Return the (x, y) coordinate for the center point of the cell that contains the specified text.  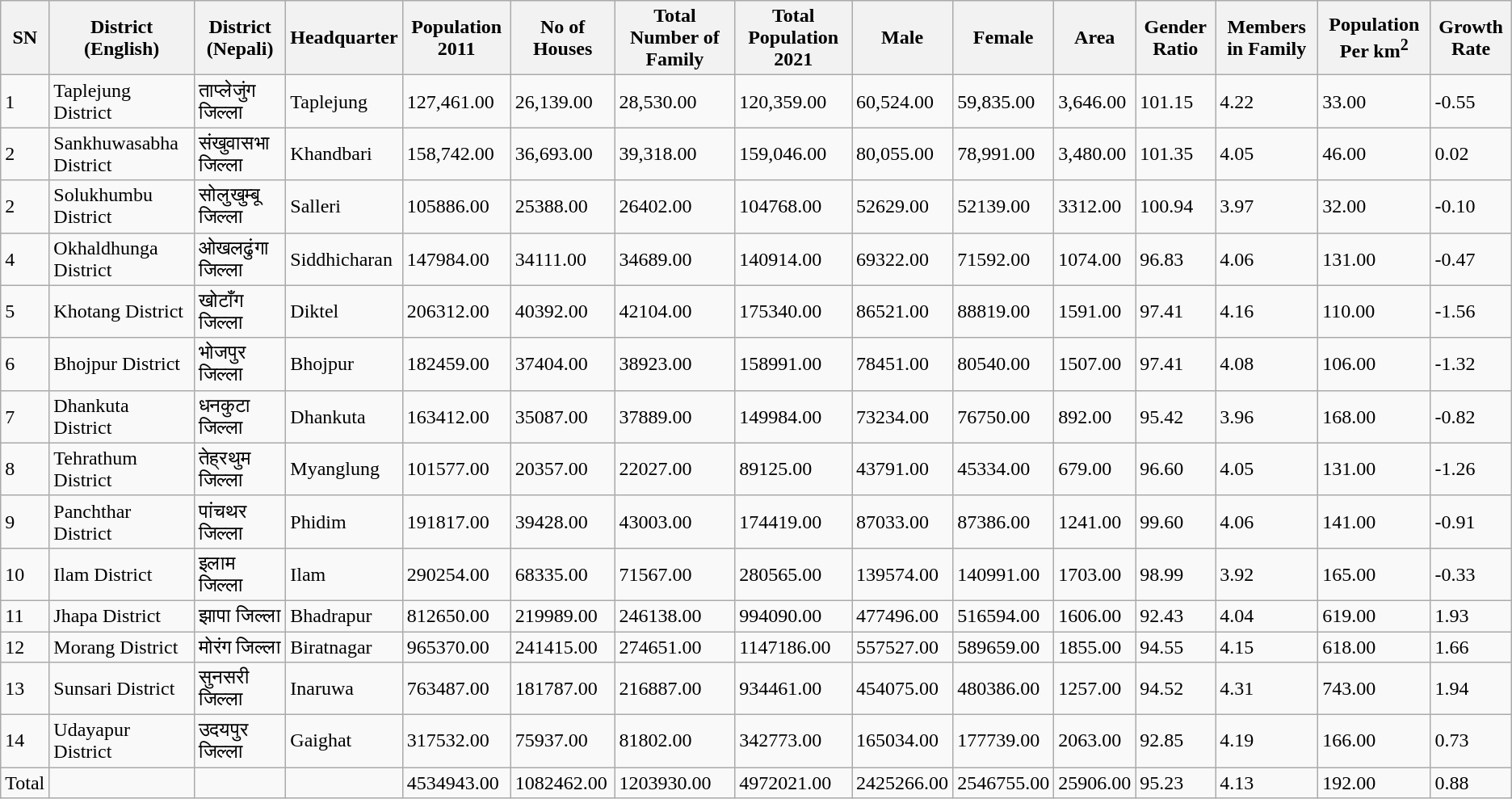
516594.00 (1003, 616)
14 (25, 742)
43003.00 (675, 522)
274651.00 (675, 647)
52139.00 (1003, 207)
94.52 (1176, 688)
94.55 (1176, 647)
-0.91 (1471, 522)
Population Per km2 (1375, 38)
Total Population 2021 (793, 38)
3,480.00 (1095, 153)
संखुवासभा जिल्ला (239, 153)
75937.00 (562, 742)
4.31 (1266, 688)
Sunsari District (122, 688)
71592.00 (1003, 259)
192.00 (1375, 783)
22027.00 (675, 469)
147984.00 (456, 259)
धनकुटा जिल्ला (239, 417)
95.42 (1176, 417)
1 (25, 102)
Morang District (122, 647)
ओखलढुंगा जिल्ला (239, 259)
Phidim (344, 522)
182459.00 (456, 364)
ताप्लेजुंग जिल्ला (239, 102)
763487.00 (456, 688)
127,461.00 (456, 102)
88819.00 (1003, 312)
9 (25, 522)
3.97 (1266, 207)
191817.00 (456, 522)
68335.00 (562, 574)
76750.00 (1003, 417)
1257.00 (1095, 688)
Biratnagar (344, 647)
38923.00 (675, 364)
4972021.00 (793, 783)
477496.00 (903, 616)
26402.00 (675, 207)
290254.00 (456, 574)
0.73 (1471, 742)
175340.00 (793, 312)
73234.00 (903, 417)
झापा जिल्ला (239, 616)
86521.00 (903, 312)
1.94 (1471, 688)
1606.00 (1095, 616)
Sankhuwasabha District (122, 153)
28,530.00 (675, 102)
1591.00 (1095, 312)
सुनसरी जिल्ला (239, 688)
216887.00 (675, 688)
25906.00 (1095, 783)
42104.00 (675, 312)
Myanglung (344, 469)
1.66 (1471, 647)
Total Number of Family (675, 38)
4.15 (1266, 647)
Salleri (344, 207)
37404.00 (562, 364)
101.35 (1176, 153)
4.16 (1266, 312)
0.88 (1471, 783)
Khotang District (122, 312)
1074.00 (1095, 259)
25388.00 (562, 207)
96.60 (1176, 469)
140914.00 (793, 259)
0.02 (1471, 153)
139574.00 (903, 574)
81802.00 (675, 742)
246138.00 (675, 616)
भोजपुर जिल्ला (239, 364)
480386.00 (1003, 688)
104768.00 (793, 207)
Tehrathum District (122, 469)
101.15 (1176, 102)
99.60 (1176, 522)
1203930.00 (675, 783)
Total (25, 783)
206312.00 (456, 312)
District (English) (122, 38)
Area (1095, 38)
1147186.00 (793, 647)
60,524.00 (903, 102)
106.00 (1375, 364)
Taplejung (344, 102)
-0.33 (1471, 574)
174419.00 (793, 522)
-0.47 (1471, 259)
34111.00 (562, 259)
39,318.00 (675, 153)
78,991.00 (1003, 153)
165.00 (1375, 574)
45334.00 (1003, 469)
89125.00 (793, 469)
52629.00 (903, 207)
100.94 (1176, 207)
4.22 (1266, 102)
6 (25, 364)
Okhaldhunga District (122, 259)
Khandbari (344, 153)
37889.00 (675, 417)
317532.00 (456, 742)
3.96 (1266, 417)
-1.26 (1471, 469)
4.04 (1266, 616)
Inaruwa (344, 688)
994090.00 (793, 616)
43791.00 (903, 469)
3312.00 (1095, 207)
13 (25, 688)
120,359.00 (793, 102)
-1.32 (1471, 364)
812650.00 (456, 616)
1507.00 (1095, 364)
4.08 (1266, 364)
Male (903, 38)
163412.00 (456, 417)
110.00 (1375, 312)
Headquarter (344, 38)
95.23 (1176, 783)
Ilam District (122, 574)
140991.00 (1003, 574)
Ilam (344, 574)
158,742.00 (456, 153)
Gender Ratio (1176, 38)
4.13 (1266, 783)
Jhapa District (122, 616)
Gaighat (344, 742)
7 (25, 417)
11 (25, 616)
इलाम जिल्ला (239, 574)
965370.00 (456, 647)
4.19 (1266, 742)
2546755.00 (1003, 783)
Growth Rate (1471, 38)
33.00 (1375, 102)
589659.00 (1003, 647)
219989.00 (562, 616)
Members in Family (1266, 38)
Bhojpur District (122, 364)
Bhojpur (344, 364)
26,139.00 (562, 102)
36,693.00 (562, 153)
40392.00 (562, 312)
1855.00 (1095, 647)
8 (25, 469)
Taplejung District (122, 102)
619.00 (1375, 616)
39428.00 (562, 522)
679.00 (1095, 469)
69322.00 (903, 259)
Bhadrapur (344, 616)
-0.82 (1471, 417)
4534943.00 (456, 783)
743.00 (1375, 688)
71567.00 (675, 574)
618.00 (1375, 647)
Dhankuta (344, 417)
Udayapur District (122, 742)
Diktel (344, 312)
5 (25, 312)
Dhankuta District (122, 417)
181787.00 (562, 688)
Female (1003, 38)
92.85 (1176, 742)
35087.00 (562, 417)
92.43 (1176, 616)
32.00 (1375, 207)
SN (25, 38)
78451.00 (903, 364)
Population 2011 (456, 38)
पांचथर जिल्ला (239, 522)
934461.00 (793, 688)
557527.00 (903, 647)
-1.56 (1471, 312)
46.00 (1375, 153)
177739.00 (1003, 742)
168.00 (1375, 417)
141.00 (1375, 522)
59,835.00 (1003, 102)
20357.00 (562, 469)
149984.00 (793, 417)
454075.00 (903, 688)
96.83 (1176, 259)
मोरंग जिल्ला (239, 647)
1241.00 (1095, 522)
101577.00 (456, 469)
उदयपुर जिल्ला (239, 742)
280565.00 (793, 574)
892.00 (1095, 417)
2063.00 (1095, 742)
159,046.00 (793, 153)
खोटाँग जिल्ला (239, 312)
80540.00 (1003, 364)
98.99 (1176, 574)
87386.00 (1003, 522)
10 (25, 574)
Solukhumbu District (122, 207)
166.00 (1375, 742)
1.93 (1471, 616)
Siddhicharan (344, 259)
सोलुखुम्बू जिल्ला (239, 207)
241415.00 (562, 647)
12 (25, 647)
1703.00 (1095, 574)
2425266.00 (903, 783)
105886.00 (456, 207)
158991.00 (793, 364)
3,646.00 (1095, 102)
District (Nepali) (239, 38)
4 (25, 259)
87033.00 (903, 522)
No of Houses (562, 38)
34689.00 (675, 259)
342773.00 (793, 742)
80,055.00 (903, 153)
3.92 (1266, 574)
-0.10 (1471, 207)
-0.55 (1471, 102)
165034.00 (903, 742)
1082462.00 (562, 783)
तेह्रथुम जिल्ला (239, 469)
Panchthar District (122, 522)
